Output the [x, y] coordinate of the center of the cell containing the given text.  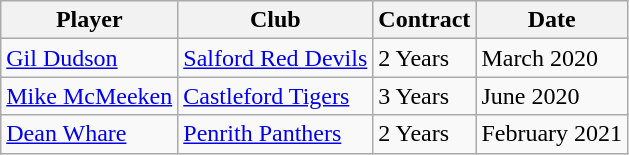
Contract [424, 20]
Gil Dudson [90, 58]
February 2021 [552, 134]
Player [90, 20]
Date [552, 20]
Castleford Tigers [276, 96]
Salford Red Devils [276, 58]
3 Years [424, 96]
Dean Whare [90, 134]
Mike McMeeken [90, 96]
Penrith Panthers [276, 134]
Club [276, 20]
June 2020 [552, 96]
March 2020 [552, 58]
